Provide the [X, Y] coordinate of the cell's center where the given text is located.  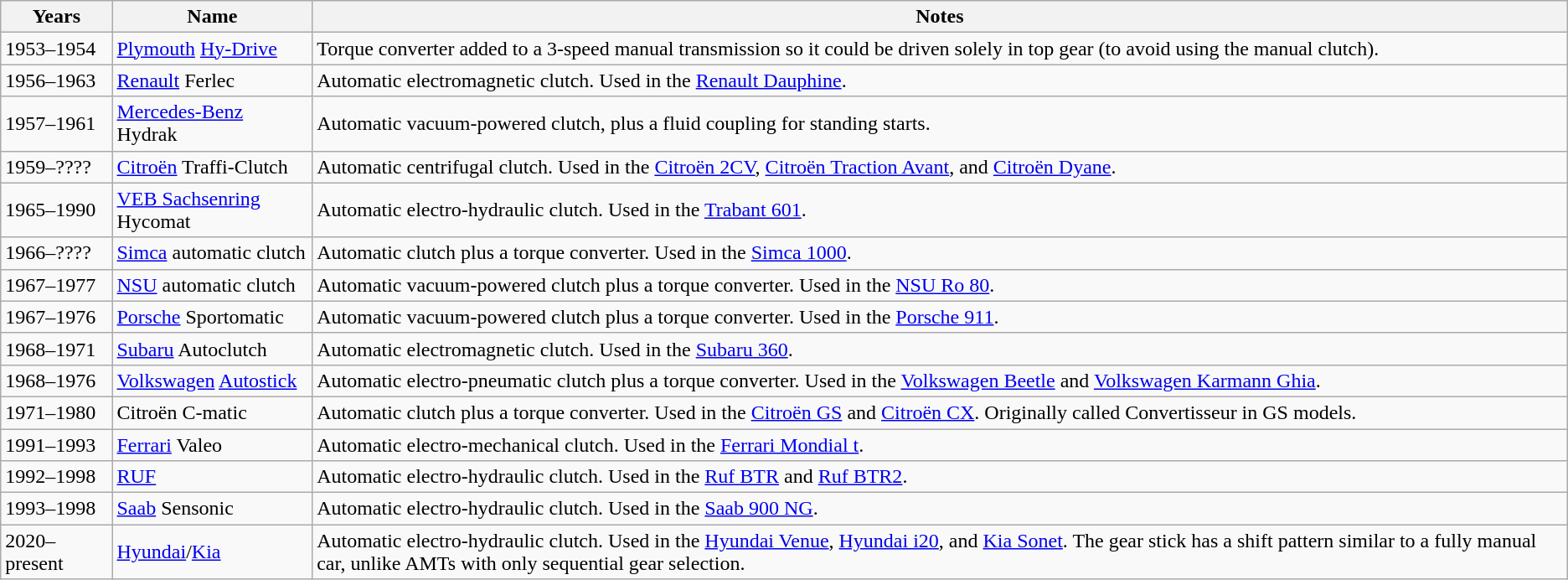
1967–1976 [57, 317]
Citroën Traffi-Clutch [213, 167]
RUF [213, 477]
1957–1961 [57, 124]
Volkswagen Autostick [213, 381]
Torque converter added to a 3-speed manual transmission so it could be driven solely in top gear (to avoid using the manual clutch). [940, 49]
2020–present [57, 552]
Automatic vacuum-powered clutch plus a torque converter. Used in the Porsche 911. [940, 317]
Saab Sensonic [213, 509]
Automatic electro-hydraulic clutch. Used in the Saab 900 NG. [940, 509]
Ferrari Valeo [213, 445]
1965–1990 [57, 210]
Simca automatic clutch [213, 253]
1966–???? [57, 253]
Subaru Autoclutch [213, 349]
1956–1963 [57, 80]
1968–1976 [57, 381]
VEB Sachsenring Hycomat [213, 210]
Automatic electromagnetic clutch. Used in the Renault Dauphine. [940, 80]
1992–1998 [57, 477]
Renault Ferlec [213, 80]
Porsche Sportomatic [213, 317]
1953–1954 [57, 49]
Automatic centrifugal clutch. Used in the Citroën 2CV, Citroën Traction Avant, and Citroën Dyane. [940, 167]
NSU automatic clutch [213, 285]
1967–1977 [57, 285]
Automatic electro-mechanical clutch. Used in the Ferrari Mondial t. [940, 445]
1991–1993 [57, 445]
1968–1971 [57, 349]
Plymouth Hy-Drive [213, 49]
Mercedes-Benz Hydrak [213, 124]
Automatic clutch plus a torque converter. Used in the Citroën GS and Citroën CX. Originally called Convertisseur in GS models. [940, 412]
1971–1980 [57, 412]
Automatic electro-pneumatic clutch plus a torque converter. Used in the Volkswagen Beetle and Volkswagen Karmann Ghia. [940, 381]
Automatic vacuum-powered clutch, plus a fluid coupling for standing starts. [940, 124]
Name [213, 17]
Automatic vacuum-powered clutch plus a torque converter. Used in the NSU Ro 80. [940, 285]
Automatic electromagnetic clutch. Used in the Subaru 360. [940, 349]
1959–???? [57, 167]
Automatic electro-hydraulic clutch. Used in the Trabant 601. [940, 210]
Automatic clutch plus a torque converter. Used in the Simca 1000. [940, 253]
Hyundai/Kia [213, 552]
Years [57, 17]
1993–1998 [57, 509]
Notes [940, 17]
Automatic electro-hydraulic clutch. Used in the Ruf BTR and Ruf BTR2. [940, 477]
Citroën C-matic [213, 412]
